Identify which cell holds the provided text, then report its [X, Y] central coordinate. 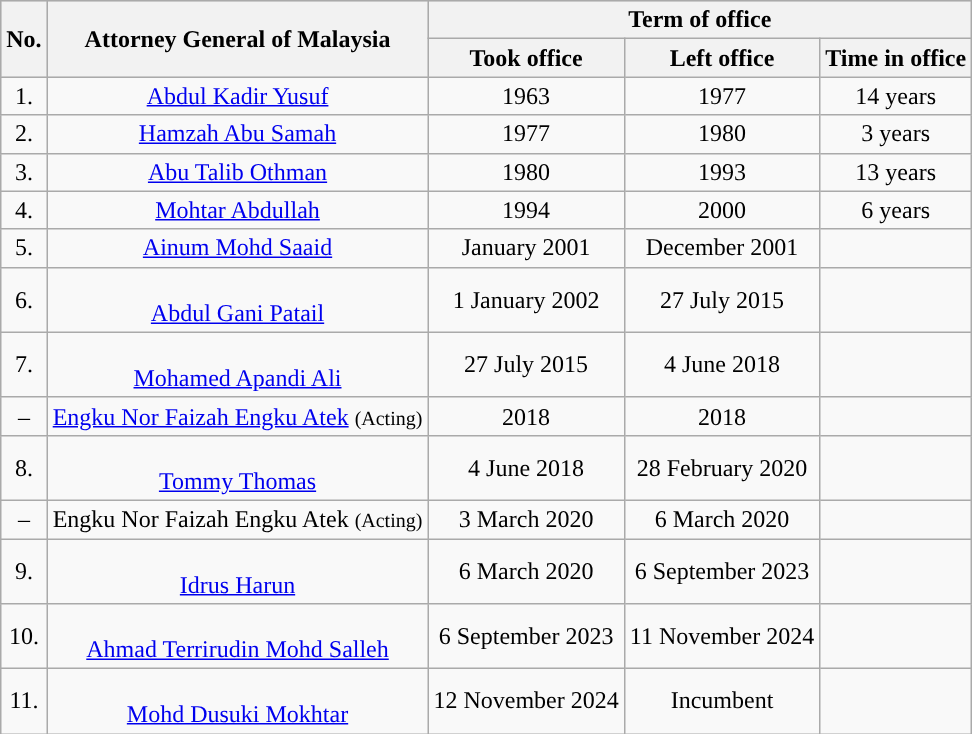
11 November 2024 [722, 636]
12 November 2024 [526, 702]
Abdul Gani Patail [238, 300]
Attorney General of Malaysia [238, 39]
Abu Talib Othman [238, 172]
December 2001 [722, 248]
1 January 2002 [526, 300]
Term of office [700, 20]
Ainum Mohd Saaid [238, 248]
1993 [722, 172]
3. [24, 172]
3 March 2020 [526, 519]
Hamzah Abu Samah [238, 134]
7. [24, 364]
Tommy Thomas [238, 468]
1994 [526, 210]
January 2001 [526, 248]
28 February 2020 [722, 468]
Abdul Kadir Yusuf [238, 96]
5. [24, 248]
Idrus Harun [238, 570]
6. [24, 300]
13 years [896, 172]
2. [24, 134]
10. [24, 636]
Ahmad Terrirudin Mohd Salleh [238, 636]
3 years [896, 134]
6 years [896, 210]
Mohtar Abdullah [238, 210]
14 years [896, 96]
4. [24, 210]
Mohamed Apandi Ali [238, 364]
Mohd Dusuki Mokhtar [238, 702]
2000 [722, 210]
Took office [526, 58]
1963 [526, 96]
No. [24, 39]
Time in office [896, 58]
Incumbent [722, 702]
8. [24, 468]
11. [24, 702]
Left office [722, 58]
9. [24, 570]
1. [24, 96]
